Find where the given text appears and provide that cell's center as (x, y) coordinate. 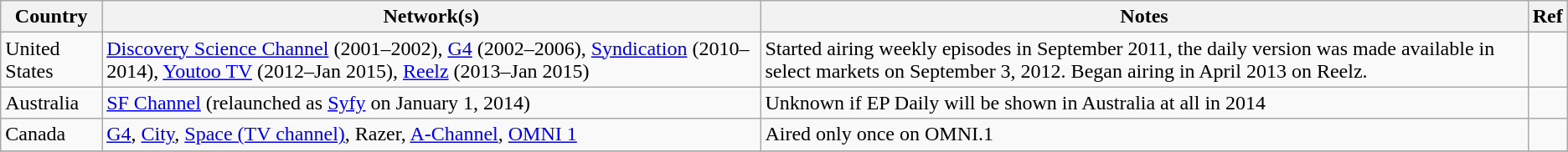
Unknown if EP Daily will be shown in Australia at all in 2014 (1144, 103)
Australia (52, 103)
Discovery Science Channel (2001–2002), G4 (2002–2006), Syndication (2010–2014), Youtoo TV (2012–Jan 2015), Reelz (2013–Jan 2015) (431, 60)
United States (52, 60)
SF Channel (relaunched as Syfy on January 1, 2014) (431, 103)
G4, City, Space (TV channel), Razer, A-Channel, OMNI 1 (431, 134)
Aired only once on OMNI.1 (1144, 134)
Notes (1144, 17)
Country (52, 17)
Network(s) (431, 17)
Canada (52, 134)
Ref (1548, 17)
